Determine the (x, y) coordinate at the center of the cell enclosing the given text.  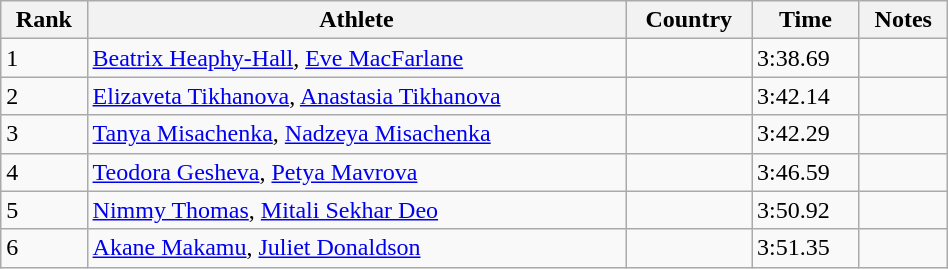
3:38.69 (806, 58)
3:42.29 (806, 134)
Notes (903, 20)
Beatrix Heaphy-Hall, Eve MacFarlane (356, 58)
Teodora Gesheva, Petya Mavrova (356, 172)
4 (44, 172)
3:42.14 (806, 96)
Nimmy Thomas, Mitali Sekhar Deo (356, 210)
2 (44, 96)
Tanya Misachenka, Nadzeya Misachenka (356, 134)
5 (44, 210)
Time (806, 20)
Country (689, 20)
Elizaveta Tikhanova, Anastasia Tikhanova (356, 96)
3:46.59 (806, 172)
Rank (44, 20)
Akane Makamu, Juliet Donaldson (356, 248)
3:51.35 (806, 248)
6 (44, 248)
1 (44, 58)
3:50.92 (806, 210)
Athlete (356, 20)
3 (44, 134)
